Determine the [X, Y] coordinate at the center of the cell enclosing the given text.  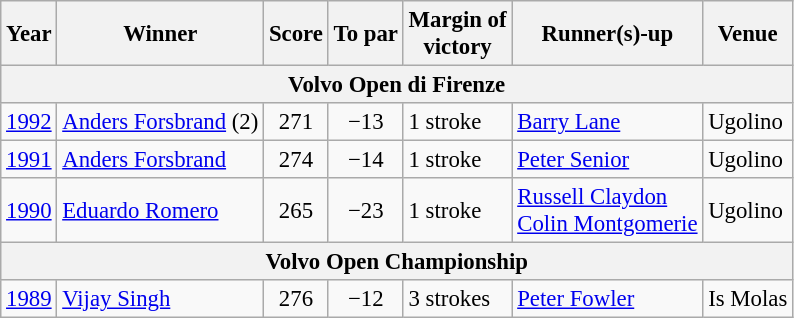
Russell Claydon Colin Montgomerie [608, 210]
1992 [29, 122]
Anders Forsbrand [160, 160]
Eduardo Romero [160, 210]
−13 [366, 122]
1991 [29, 160]
Is Molas [748, 299]
3 strokes [458, 299]
Venue [748, 34]
Margin ofvictory [458, 34]
Peter Fowler [608, 299]
Score [296, 34]
−14 [366, 160]
Vijay Singh [160, 299]
Barry Lane [608, 122]
1990 [29, 210]
Winner [160, 34]
Volvo Open Championship [397, 262]
276 [296, 299]
−23 [366, 210]
271 [296, 122]
To par [366, 34]
Runner(s)-up [608, 34]
Peter Senior [608, 160]
Volvo Open di Firenze [397, 85]
274 [296, 160]
Anders Forsbrand (2) [160, 122]
Year [29, 34]
1989 [29, 299]
265 [296, 210]
−12 [366, 299]
